Provide the [X, Y] coordinate of the cell's center where the given text is located.  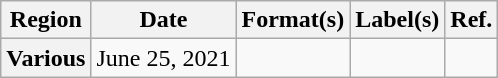
Region [46, 20]
Various [46, 58]
Date [164, 20]
Ref. [472, 20]
Label(s) [398, 20]
Format(s) [293, 20]
June 25, 2021 [164, 58]
